Return [X, Y] of the center of cell containing provided text 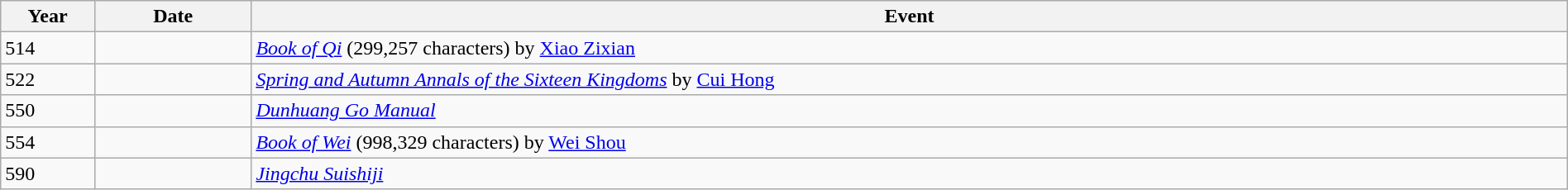
590 [48, 173]
Date [172, 17]
514 [48, 48]
Spring and Autumn Annals of the Sixteen Kingdoms by Cui Hong [910, 79]
522 [48, 79]
Event [910, 17]
550 [48, 111]
554 [48, 142]
Book of Qi (299,257 characters) by Xiao Zixian [910, 48]
Dunhuang Go Manual [910, 111]
Book of Wei (998,329 characters) by Wei Shou [910, 142]
Year [48, 17]
Jingchu Suishiji [910, 173]
